Determine the (x, y) coordinate at the center of the cell enclosing the given text.  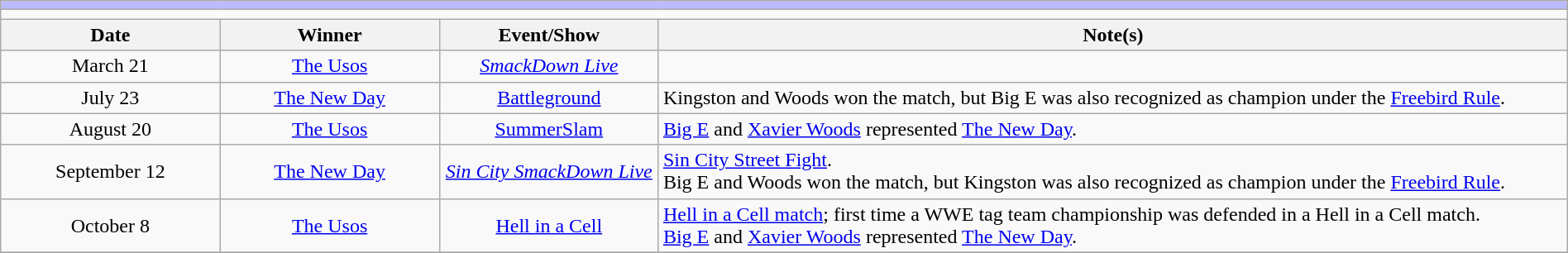
September 12 (111, 172)
Sin City SmackDown Live (549, 172)
Event/Show (549, 35)
Sin City Street Fight.Big E and Woods won the match, but Kingston was also recognized as champion under the Freebird Rule. (1113, 172)
SmackDown Live (549, 66)
Note(s) (1113, 35)
October 8 (111, 225)
Hell in a Cell (549, 225)
July 23 (111, 98)
Big E and Xavier Woods represented The New Day. (1113, 129)
Battleground (549, 98)
SummerSlam (549, 129)
Kingston and Woods won the match, but Big E was also recognized as champion under the Freebird Rule. (1113, 98)
August 20 (111, 129)
Winner (329, 35)
March 21 (111, 66)
Hell in a Cell match; first time a WWE tag team championship was defended in a Hell in a Cell match.Big E and Xavier Woods represented The New Day. (1113, 225)
Date (111, 35)
